Locate the cell with the specified text and output its [x, y] center coordinate. 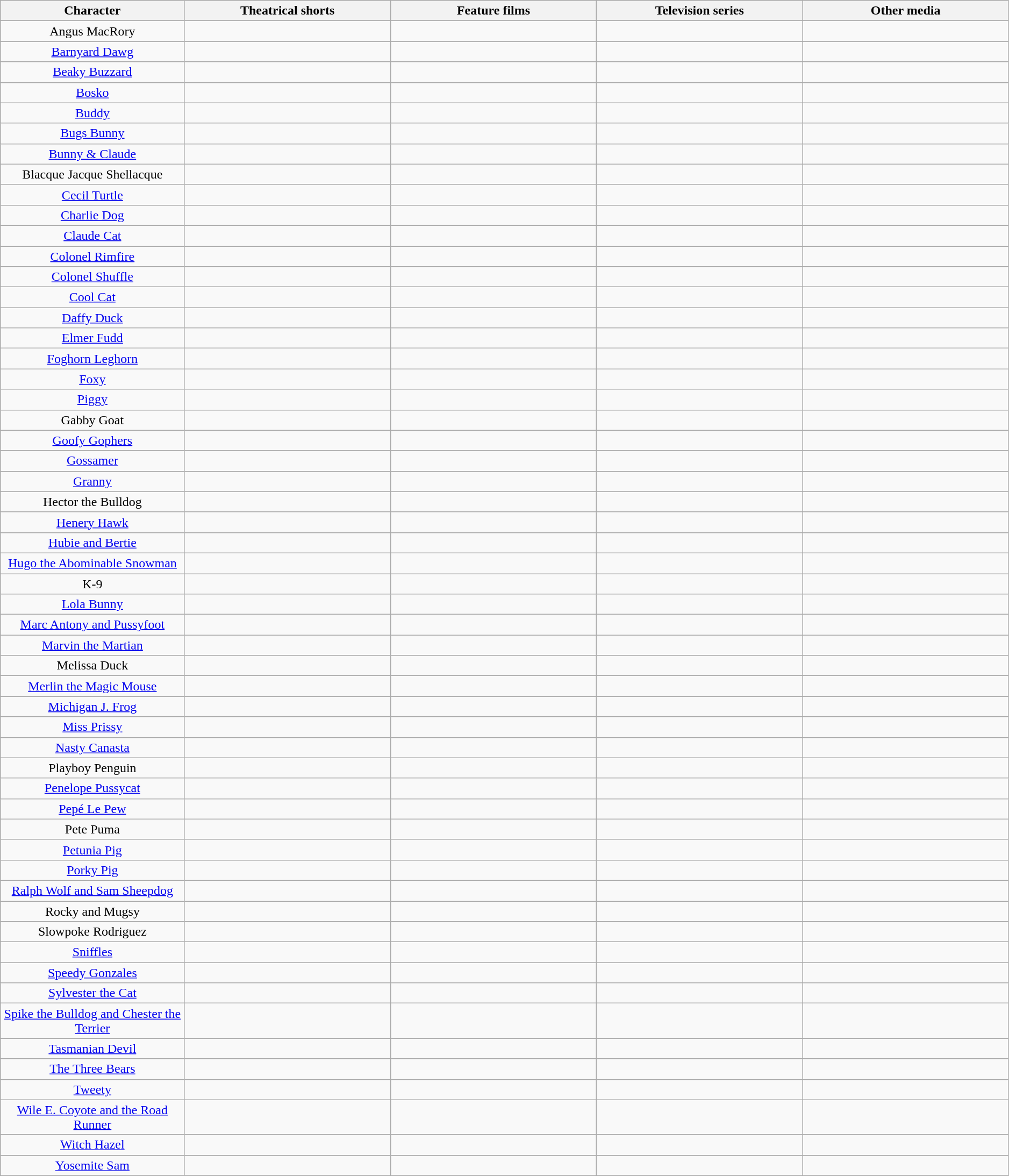
Piggy [92, 400]
Cool Cat [92, 297]
Buddy [92, 113]
Bunny & Claude [92, 154]
Speedy Gonzales [92, 973]
Witch Hazel [92, 1145]
Television series [700, 11]
Playboy Penguin [92, 768]
Goofy Gophers [92, 440]
Pepé Le Pew [92, 809]
Sniffles [92, 952]
Ralph Wolf and Sam Sheepdog [92, 890]
Tweety [92, 1089]
Gossamer [92, 461]
Blacque Jacque Shellacque [92, 174]
Marvin the Martian [92, 645]
The Three Bears [92, 1069]
Daffy Duck [92, 318]
Hubie and Bertie [92, 543]
Colonel Shuffle [92, 277]
Hugo the Abominable Snowman [92, 563]
K-9 [92, 583]
Merlin the Magic Mouse [92, 686]
Gabby Goat [92, 420]
Beaky Buzzard [92, 72]
Bugs Bunny [92, 133]
Tasmanian Devil [92, 1049]
Granny [92, 481]
Marc Antony and Pussyfoot [92, 625]
Charlie Dog [92, 215]
Foxy [92, 379]
Melissa Duck [92, 666]
Wile E. Coyote and the Road Runner [92, 1117]
Yosemite Sam [92, 1165]
Foghorn Leghorn [92, 359]
Feature films [493, 11]
Other media [905, 11]
Angus MacRory [92, 31]
Spike the Bulldog and Chester the Terrier [92, 1021]
Petunia Pig [92, 850]
Lola Bunny [92, 604]
Sylvester the Cat [92, 993]
Elmer Fudd [92, 338]
Character [92, 11]
Hector the Bulldog [92, 502]
Barnyard Dawg [92, 52]
Porky Pig [92, 870]
Slowpoke Rodriguez [92, 932]
Rocky and Mugsy [92, 911]
Bosko [92, 92]
Nasty Canasta [92, 747]
Pete Puma [92, 829]
Cecil Turtle [92, 195]
Theatrical shorts [287, 11]
Colonel Rimfire [92, 256]
Henery Hawk [92, 522]
Michigan J. Frog [92, 707]
Claude Cat [92, 236]
Miss Prissy [92, 727]
Penelope Pussycat [92, 788]
